From the cell containing the given text, extract its center point as [X, Y] coordinate. 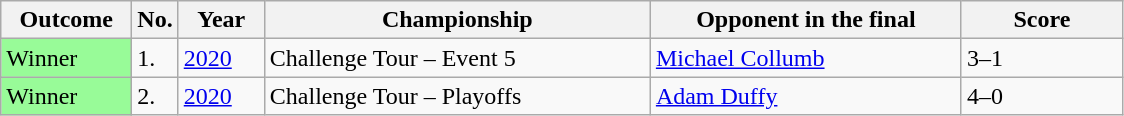
Challenge Tour – Event 5 [457, 58]
4–0 [1042, 96]
Challenge Tour – Playoffs [457, 96]
Championship [457, 20]
Opponent in the final [806, 20]
Michael Collumb [806, 58]
Score [1042, 20]
2. [155, 96]
Outcome [66, 20]
Adam Duffy [806, 96]
1. [155, 58]
3–1 [1042, 58]
No. [155, 20]
Year [221, 20]
